Return the [X, Y] coordinate for the center point of the cell that contains the specified text.  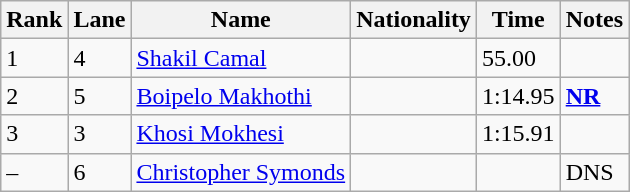
– [34, 172]
Christopher Symonds [241, 172]
5 [100, 96]
4 [100, 58]
Shakil Camal [241, 58]
Boipelo Makhothi [241, 96]
2 [34, 96]
Rank [34, 20]
Lane [100, 20]
55.00 [518, 58]
Time [518, 20]
Nationality [414, 20]
Name [241, 20]
NR [594, 96]
Notes [594, 20]
1:14.95 [518, 96]
1 [34, 58]
DNS [594, 172]
Khosi Mokhesi [241, 134]
1:15.91 [518, 134]
6 [100, 172]
